For the text-containing cell, return its midpoint in [X, Y] coordinate format. 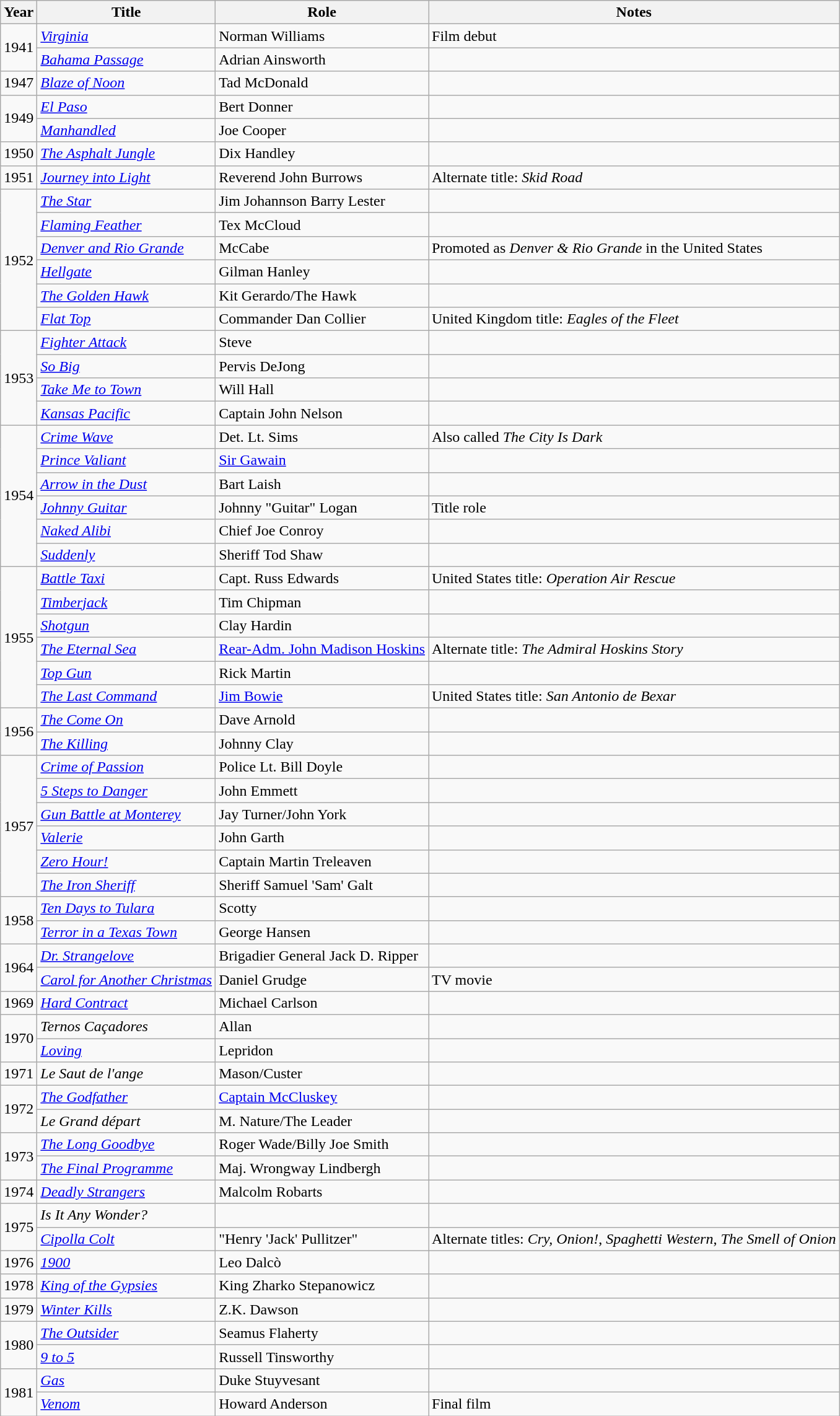
Jim Johannson Barry Lester [322, 201]
The Outsider [126, 1333]
Hellgate [126, 271]
Lepridon [322, 1050]
So Big [126, 366]
Bahama Passage [126, 59]
The Star [126, 201]
1952 [19, 260]
Manhandled [126, 130]
Dave Arnold [322, 720]
Suddenly [126, 555]
Blaze of Noon [126, 83]
Bart Laish [322, 484]
Johnny Guitar [126, 508]
The Golden Hawk [126, 296]
Malcolm Robarts [322, 1192]
Title role [634, 508]
1950 [19, 154]
"Henry 'Jack' Pullitzer" [322, 1239]
Bert Donner [322, 107]
1975 [19, 1227]
Prince Valiant [126, 460]
Journey into Light [126, 177]
Steve [322, 343]
Timberjack [126, 602]
Winter Kills [126, 1309]
Commander Dan Collier [322, 319]
Ternos Caçadores [126, 1026]
1964 [19, 967]
Chief Joe Conroy [322, 531]
Promoted as Denver & Rio Grande in the United States [634, 248]
Tim Chipman [322, 602]
Michael Carlson [322, 1003]
Loving [126, 1050]
Z.K. Dawson [322, 1309]
Sheriff Samuel 'Sam' Galt [322, 885]
Top Gun [126, 672]
1972 [19, 1109]
Terror in a Texas Town [126, 932]
McCabe [322, 248]
Gun Battle at Monterey [126, 814]
1970 [19, 1038]
Roger Wade/Billy Joe Smith [322, 1145]
King Zharko Stepanowicz [322, 1286]
Det. Lt. Sims [322, 437]
Jay Turner/John York [322, 814]
Hard Contract [126, 1003]
Cipolla Colt [126, 1239]
1956 [19, 732]
Carol for Another Christmas [126, 979]
TV movie [634, 979]
Sheriff Tod Shaw [322, 555]
1953 [19, 378]
Captain McCluskey [322, 1097]
Kansas Pacific [126, 413]
The Eternal Sea [126, 649]
Year [19, 12]
1947 [19, 83]
Gas [126, 1380]
Venom [126, 1404]
Clay Hardin [322, 625]
1951 [19, 177]
Final film [634, 1404]
United Kingdom title: Eagles of the Fleet [634, 319]
1954 [19, 496]
Le Grand départ [126, 1121]
Alternate titles: Cry, Onion!, Spaghetti Western, The Smell of Onion [634, 1239]
Flat Top [126, 319]
The Last Command [126, 697]
George Hansen [322, 932]
Seamus Flaherty [322, 1333]
Dix Handley [322, 154]
1955 [19, 637]
John Garth [322, 838]
1979 [19, 1309]
Leo Dalcò [322, 1262]
Denver and Rio Grande [126, 248]
Naked Alibi [126, 531]
Role [322, 12]
Film debut [634, 36]
Duke Stuyvesant [322, 1380]
Virginia [126, 36]
United States title: San Antonio de Bexar [634, 697]
Is It Any Wonder? [126, 1215]
Alternate title: Skid Road [634, 177]
Kit Gerardo/The Hawk [322, 296]
The Killing [126, 744]
Arrow in the Dust [126, 484]
1900 [126, 1262]
Captain Martin Treleaven [322, 861]
Gilman Hanley [322, 271]
1978 [19, 1286]
Joe Cooper [322, 130]
Johnny "Guitar" Logan [322, 508]
Sir Gawain [322, 460]
1974 [19, 1192]
King of the Gypsies [126, 1286]
Le Saut de l'ange [126, 1074]
Russell Tinsworthy [322, 1357]
Tex McCloud [322, 224]
Rear-Adm. John Madison Hoskins [322, 649]
John Emmett [322, 791]
Valerie [126, 838]
The Come On [126, 720]
Deadly Strangers [126, 1192]
Captain John Nelson [322, 413]
Daniel Grudge [322, 979]
1957 [19, 826]
Police Lt. Bill Doyle [322, 767]
1941 [19, 48]
Reverend John Burrows [322, 177]
Jim Bowie [322, 697]
5 Steps to Danger [126, 791]
Maj. Wrongway Lindbergh [322, 1168]
Take Me to Town [126, 390]
Ten Days to Tulara [126, 908]
1969 [19, 1003]
Will Hall [322, 390]
Mason/Custer [322, 1074]
1973 [19, 1156]
9 to 5 [126, 1357]
1949 [19, 118]
Battle Taxi [126, 578]
Brigadier General Jack D. Ripper [322, 956]
United States title: Operation Air Rescue [634, 578]
The Iron Sheriff [126, 885]
Alternate title: The Admiral Hoskins Story [634, 649]
Tad McDonald [322, 83]
Also called The City Is Dark [634, 437]
Crime Wave [126, 437]
Pervis DeJong [322, 366]
1976 [19, 1262]
Shotgun [126, 625]
Flaming Feather [126, 224]
Johnny Clay [322, 744]
The Asphalt Jungle [126, 154]
Rick Martin [322, 672]
Capt. Russ Edwards [322, 578]
1958 [19, 920]
1981 [19, 1392]
Zero Hour! [126, 861]
Adrian Ainsworth [322, 59]
The Godfather [126, 1097]
The Final Programme [126, 1168]
M. Nature/The Leader [322, 1121]
The Long Goodbye [126, 1145]
Dr. Strangelove [126, 956]
Allan [322, 1026]
Howard Anderson [322, 1404]
1980 [19, 1345]
Title [126, 12]
El Paso [126, 107]
Scotty [322, 908]
Norman Williams [322, 36]
Notes [634, 12]
Fighter Attack [126, 343]
1971 [19, 1074]
Crime of Passion [126, 767]
